For the text-containing cell, return its midpoint in [X, Y] coordinate format. 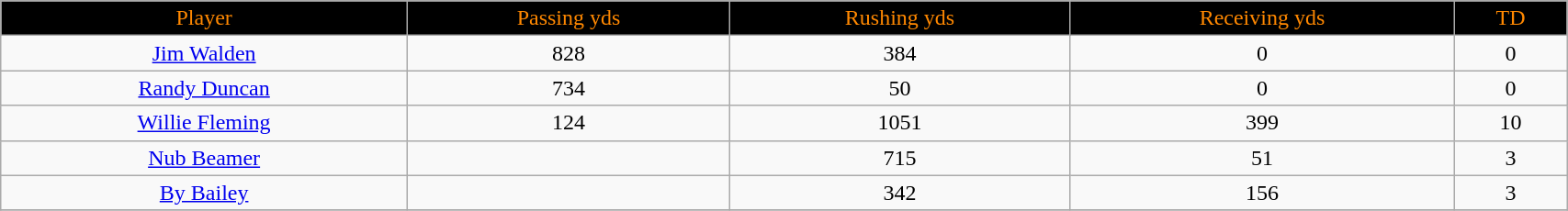
Player [204, 18]
Rushing yds [900, 18]
10 [1510, 123]
Willie Fleming [204, 123]
828 [570, 53]
Jim Walden [204, 53]
124 [570, 123]
715 [900, 158]
1051 [900, 123]
By Bailey [204, 193]
Nub Beamer [204, 158]
Receiving yds [1262, 18]
156 [1262, 193]
Randy Duncan [204, 88]
734 [570, 88]
384 [900, 53]
342 [900, 193]
399 [1262, 123]
TD [1510, 18]
Passing yds [570, 18]
51 [1262, 158]
50 [900, 88]
